From the cell containing the given text, extract its center point as (x, y) coordinate. 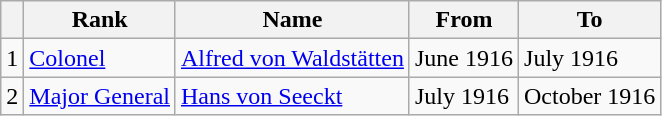
1 (12, 58)
2 (12, 96)
Rank (100, 20)
Colonel (100, 58)
Alfred von Waldstätten (292, 58)
To (590, 20)
Major General (100, 96)
October 1916 (590, 96)
Name (292, 20)
From (464, 20)
Hans von Seeckt (292, 96)
June 1916 (464, 58)
